Extract the (X, Y) coordinate from the center of the cell holding the provided text.  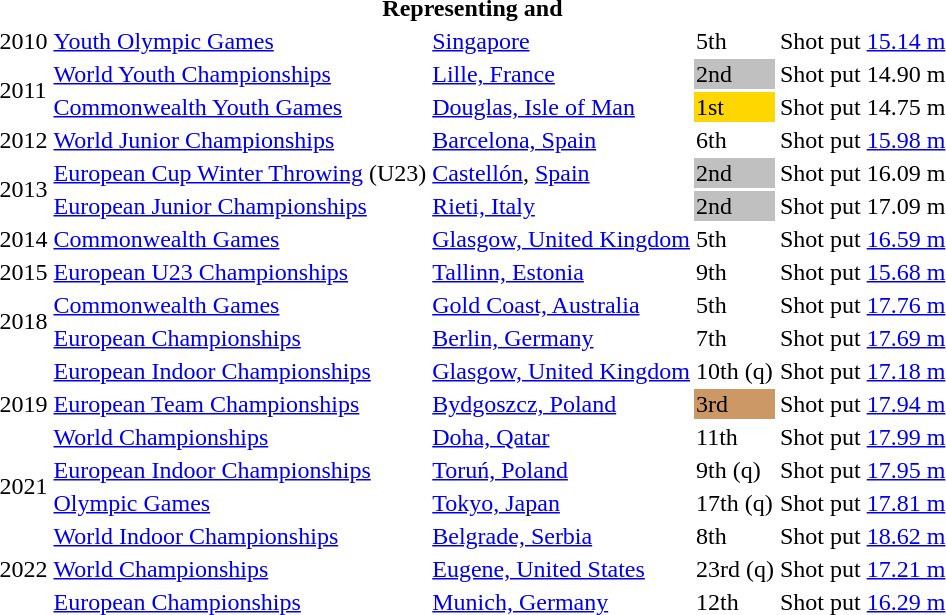
Bydgoszcz, Poland (562, 404)
8th (736, 536)
Youth Olympic Games (240, 41)
Lille, France (562, 74)
European Championships (240, 338)
Tallinn, Estonia (562, 272)
Castellón, Spain (562, 173)
11th (736, 437)
7th (736, 338)
European Team Championships (240, 404)
Douglas, Isle of Man (562, 107)
Singapore (562, 41)
Toruń, Poland (562, 470)
European U23 Championships (240, 272)
World Indoor Championships (240, 536)
9th (q) (736, 470)
European Cup Winter Throwing (U23) (240, 173)
Belgrade, Serbia (562, 536)
Commonwealth Youth Games (240, 107)
Eugene, United States (562, 569)
10th (q) (736, 371)
1st (736, 107)
9th (736, 272)
6th (736, 140)
Barcelona, Spain (562, 140)
Berlin, Germany (562, 338)
Rieti, Italy (562, 206)
23rd (q) (736, 569)
Gold Coast, Australia (562, 305)
World Junior Championships (240, 140)
3rd (736, 404)
World Youth Championships (240, 74)
17th (q) (736, 503)
Olympic Games (240, 503)
European Junior Championships (240, 206)
Doha, Qatar (562, 437)
Tokyo, Japan (562, 503)
